Detect which cell encompasses the target text, then output its [x, y] center coordinate. 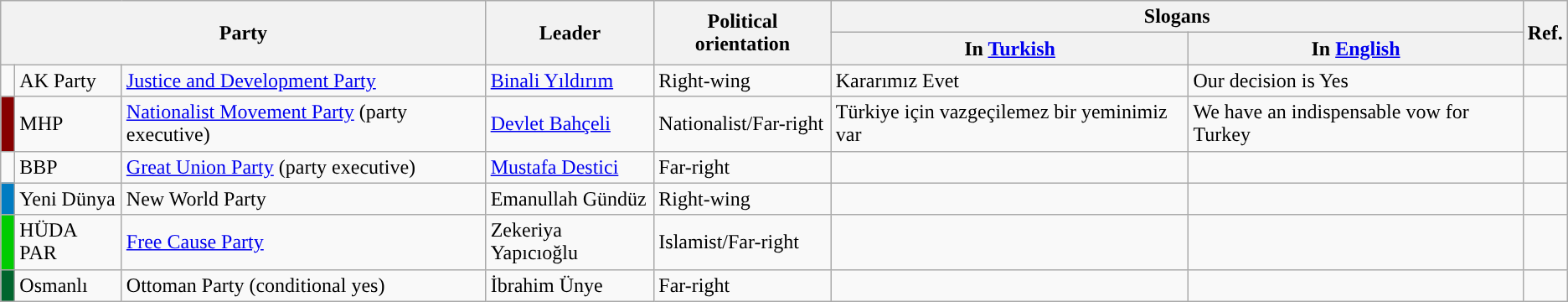
HÜDA PAR [69, 242]
BBP [69, 167]
Political orientation [742, 33]
We have an indispensable vow for Turkey [1355, 124]
İbrahim Ünye [570, 285]
Justice and Development Party [303, 81]
In Turkish [1010, 49]
Kararımız Evet [1010, 81]
Mustafa Destici [570, 167]
Devlet Bahçeli [570, 124]
Party [243, 33]
Binali Yıldırım [570, 81]
Ref. [1545, 33]
Osmanlı [69, 285]
Zekeriya Yapıcıoğlu [570, 242]
Nationalist Movement Party (party executive) [303, 124]
Great Union Party (party executive) [303, 167]
Ottoman Party (conditional yes) [303, 285]
AK Party [69, 81]
Türkiye için vazgeçilemez bir yeminimiz var [1010, 124]
Emanullah Gündüz [570, 199]
Free Cause Party [303, 242]
MHP [69, 124]
Yeni Dünya [69, 199]
In English [1355, 49]
Our decision is Yes [1355, 81]
New World Party [303, 199]
Slogans [1177, 17]
Nationalist/Far-right [742, 124]
Leader [570, 33]
Islamist/Far-right [742, 242]
